Determine the (X, Y) coordinate at the center of the cell enclosing the given text.  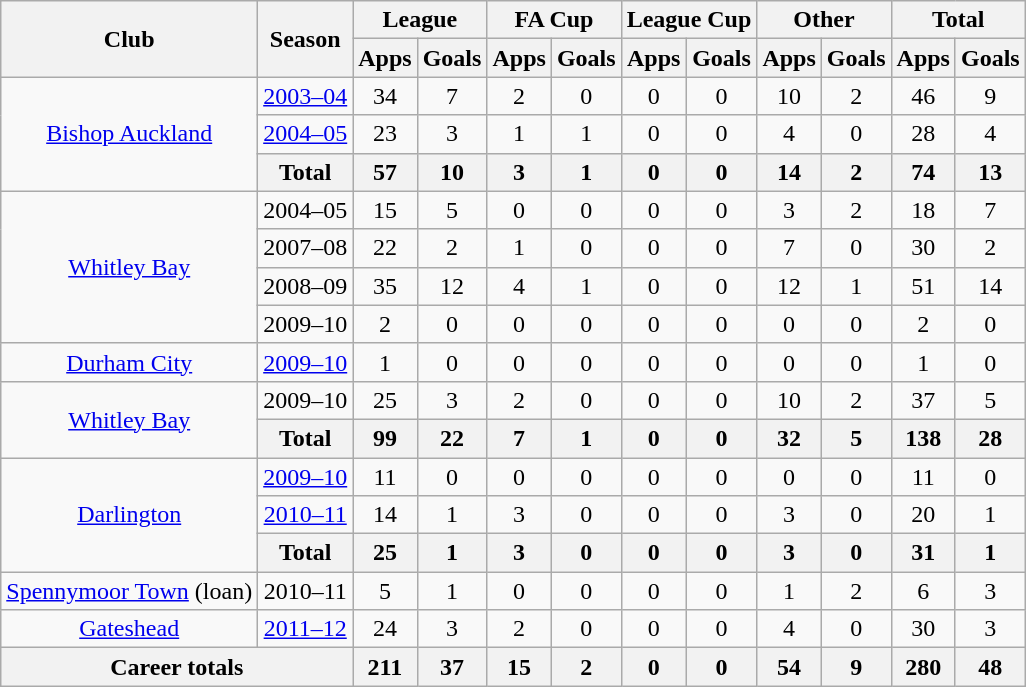
74 (923, 172)
23 (385, 134)
FA Cup (554, 20)
24 (385, 629)
Club (130, 39)
138 (923, 438)
2011–12 (306, 629)
Career totals (177, 667)
20 (923, 515)
Gateshead (130, 629)
35 (385, 286)
Spennymoor Town (loan) (130, 591)
League Cup (689, 20)
Season (306, 39)
51 (923, 286)
6 (923, 591)
Other (824, 20)
13 (990, 172)
2003–04 (306, 96)
34 (385, 96)
99 (385, 438)
54 (789, 667)
2007–08 (306, 248)
Darlington (130, 515)
Durham City (130, 362)
280 (923, 667)
46 (923, 96)
18 (923, 210)
211 (385, 667)
31 (923, 553)
2008–09 (306, 286)
Bishop Auckland (130, 134)
48 (990, 667)
League (420, 20)
32 (789, 438)
57 (385, 172)
